Return [x, y] of the center of cell containing provided text 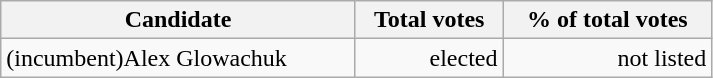
not listed [608, 58]
Candidate [178, 20]
% of total votes [608, 20]
Total votes [429, 20]
elected [429, 58]
(incumbent)Alex Glowachuk [178, 58]
